Identify which cell holds the provided text, then report its [x, y] central coordinate. 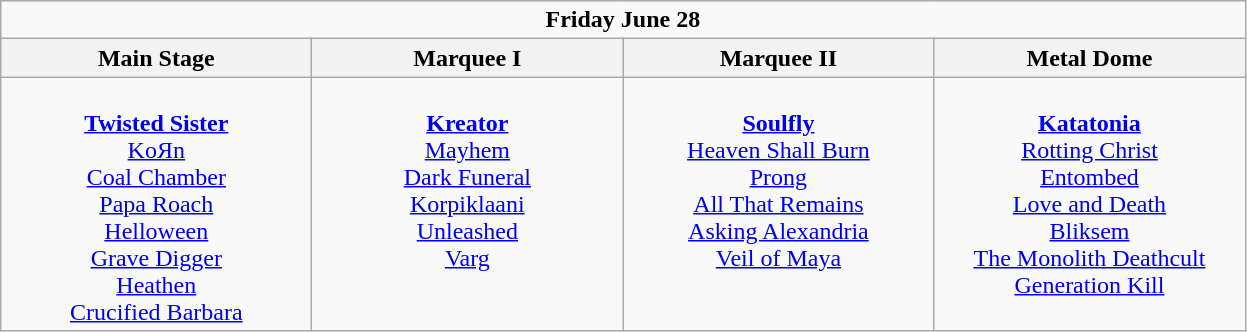
Kreator Mayhem Dark Funeral Korpiklaani Unleashed Varg [468, 204]
Soulfly Heaven Shall Burn Prong All That Remains Asking Alexandria Veil of Maya [778, 204]
Friday June 28 [623, 20]
Katatonia Rotting Christ Entombed Love and Death Bliksem The Monolith Deathcult Generation Kill [1090, 204]
Metal Dome [1090, 58]
Marquee II [778, 58]
Marquee I [468, 58]
Twisted Sister KoЯn Coal Chamber Papa Roach Helloween Grave Digger Heathen Crucified Barbara [156, 204]
Main Stage [156, 58]
